From the cell containing the given text, extract its center point as (X, Y) coordinate. 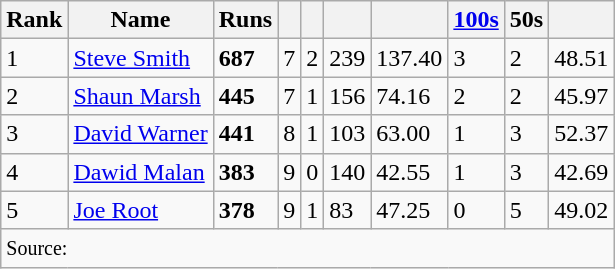
50s (526, 20)
687 (245, 58)
45.97 (582, 96)
Dawid Malan (140, 172)
8 (290, 134)
Rank (34, 20)
137.40 (410, 58)
378 (245, 210)
4 (34, 172)
383 (245, 172)
Runs (245, 20)
156 (348, 96)
52.37 (582, 134)
103 (348, 134)
445 (245, 96)
48.51 (582, 58)
74.16 (410, 96)
140 (348, 172)
42.69 (582, 172)
Name (140, 20)
Shaun Marsh (140, 96)
David Warner (140, 134)
49.02 (582, 210)
Steve Smith (140, 58)
83 (348, 210)
239 (348, 58)
42.55 (410, 172)
Joe Root (140, 210)
100s (476, 20)
63.00 (410, 134)
441 (245, 134)
Source: (308, 248)
47.25 (410, 210)
